Return (x, y) of the center of cell containing provided text 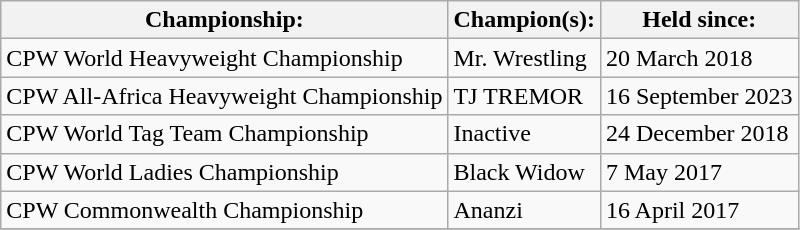
CPW World Tag Team Championship (224, 134)
16 April 2017 (699, 210)
CPW All-Africa Heavyweight Championship (224, 96)
Championship: (224, 20)
Mr. Wrestling (524, 58)
TJ TREMOR (524, 96)
Inactive (524, 134)
7 May 2017 (699, 172)
Black Widow (524, 172)
Champion(s): (524, 20)
Held since: (699, 20)
20 March 2018 (699, 58)
CPW Commonwealth Championship (224, 210)
Ananzi (524, 210)
24 December 2018 (699, 134)
CPW World Heavyweight Championship (224, 58)
16 September 2023 (699, 96)
CPW World Ladies Championship (224, 172)
